Detect which cell encompasses the target text, then output its [x, y] center coordinate. 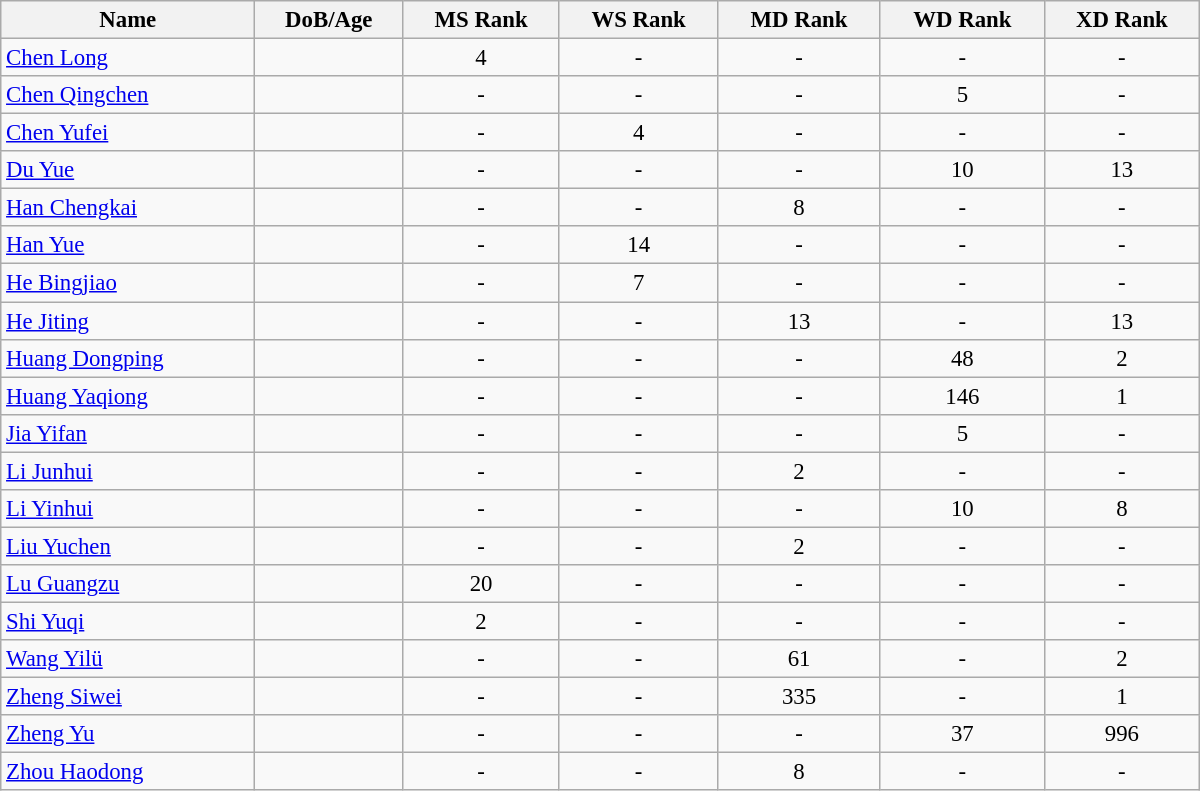
MS Rank [482, 20]
Han Yue [128, 245]
Han Chengkai [128, 208]
Jia Yifan [128, 433]
Chen Qingchen [128, 95]
WD Rank [962, 20]
DoB/Age [329, 20]
WS Rank [638, 20]
He Bingjiao [128, 283]
Chen Long [128, 58]
Liu Yuchen [128, 546]
Du Yue [128, 170]
XD Rank [1122, 20]
Zhou Haodong [128, 772]
Chen Yufei [128, 133]
MD Rank [799, 20]
996 [1122, 734]
Lu Guangzu [128, 584]
Zheng Yu [128, 734]
He Jiting [128, 321]
Huang Dongping [128, 358]
61 [799, 659]
335 [799, 697]
Huang Yaqiong [128, 396]
37 [962, 734]
7 [638, 283]
Name [128, 20]
Li Yinhui [128, 509]
14 [638, 245]
146 [962, 396]
Shi Yuqi [128, 621]
Wang Yilü [128, 659]
20 [482, 584]
48 [962, 358]
Zheng Siwei [128, 697]
Li Junhui [128, 471]
